Capture the cell that displays the provided text and extract its [X, Y] central coordinate. 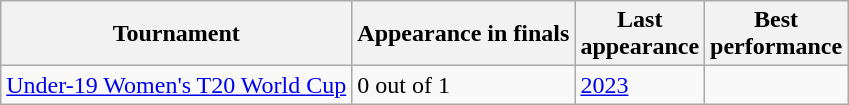
Tournament [176, 34]
Under-19 Women's T20 World Cup [176, 85]
2023 [640, 85]
Lastappearance [640, 34]
Appearance in finals [464, 34]
0 out of 1 [464, 85]
Bestperformance [776, 34]
